Search for the cell housing the specified text and yield its [X, Y] center coordinate. 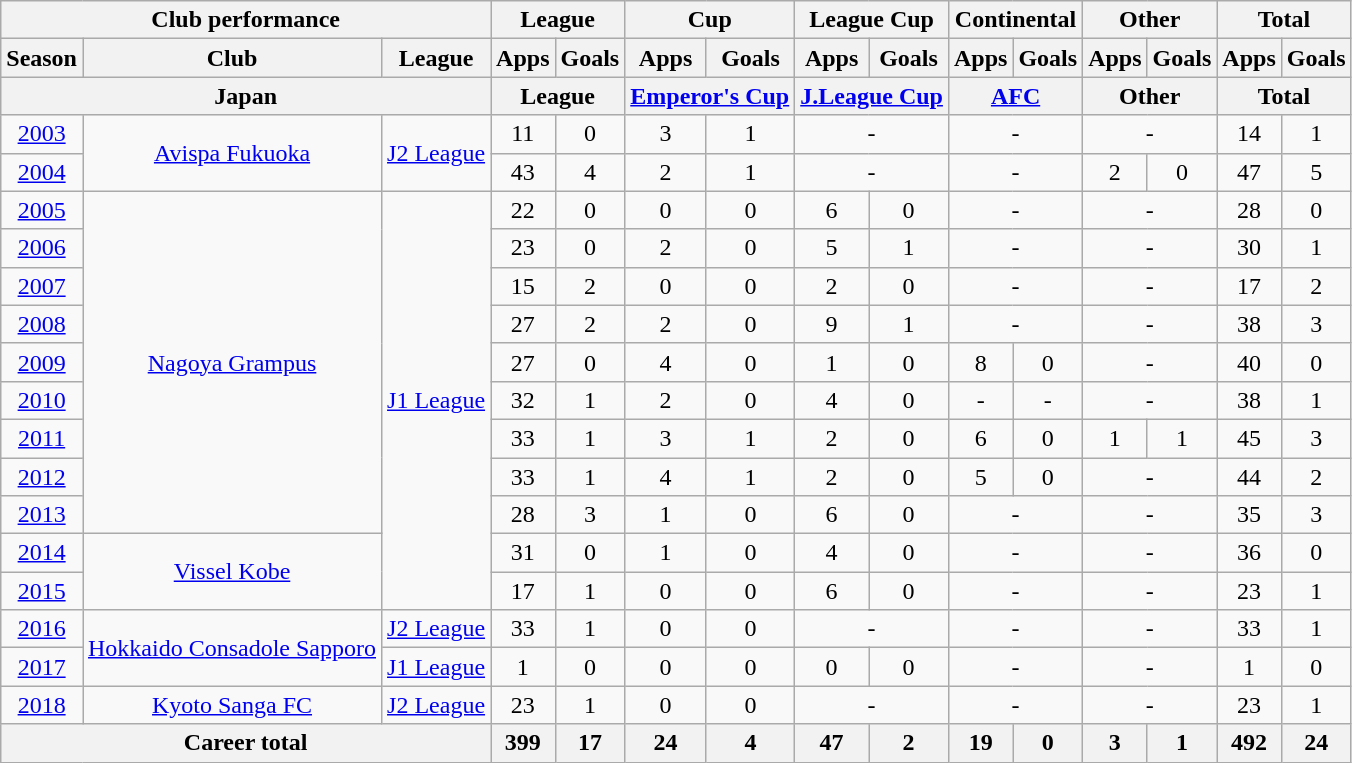
2011 [42, 438]
Nagoya Grampus [232, 362]
Emperor's Cup [710, 96]
2007 [42, 286]
40 [1249, 362]
43 [523, 172]
31 [523, 553]
45 [1249, 438]
399 [523, 743]
Club performance [246, 20]
9 [832, 324]
Hokkaido Consadole Sapporo [232, 648]
2009 [42, 362]
44 [1249, 477]
Club [232, 58]
32 [523, 400]
Continental [1015, 20]
2018 [42, 705]
19 [980, 743]
30 [1249, 248]
J.League Cup [872, 96]
2015 [42, 591]
8 [980, 362]
2006 [42, 248]
36 [1249, 553]
35 [1249, 515]
492 [1249, 743]
15 [523, 286]
2010 [42, 400]
2014 [42, 553]
Vissel Kobe [232, 572]
Career total [246, 743]
2005 [42, 210]
2004 [42, 172]
14 [1249, 134]
Kyoto Sanga FC [232, 705]
11 [523, 134]
2016 [42, 629]
2012 [42, 477]
2013 [42, 515]
22 [523, 210]
Avispa Fukuoka [232, 153]
2017 [42, 667]
League Cup [872, 20]
AFC [1015, 96]
Cup [710, 20]
Japan [246, 96]
2008 [42, 324]
2003 [42, 134]
Season [42, 58]
